Locate the cell with the specified text and output its [x, y] center coordinate. 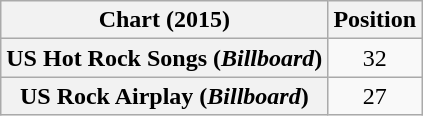
US Rock Airplay (Billboard) [164, 96]
27 [375, 96]
Position [375, 20]
32 [375, 58]
Chart (2015) [164, 20]
US Hot Rock Songs (Billboard) [164, 58]
